Detect which cell encompasses the target text, then output its [x, y] center coordinate. 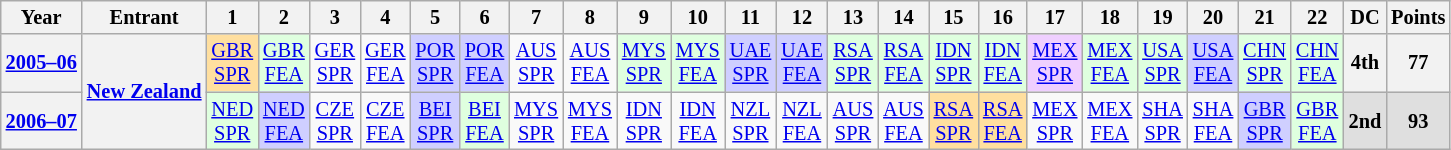
NZLSPR [751, 121]
13 [853, 17]
17 [1054, 17]
USAFEA [1213, 63]
PORFEA [484, 63]
GERFEA [385, 63]
16 [1002, 17]
BEIFEA [484, 121]
NZLFEA [802, 121]
DC [1366, 17]
93 [1418, 121]
CZESPR [335, 121]
BEISPR [434, 121]
5 [434, 17]
2005–06 [42, 63]
11 [751, 17]
7 [536, 17]
2nd [1366, 121]
NEDFEA [284, 121]
UAESPR [751, 63]
4 [385, 17]
NEDSPR [232, 121]
2 [284, 17]
UAEFEA [802, 63]
GERSPR [335, 63]
3 [335, 17]
20 [1213, 17]
14 [903, 17]
6 [484, 17]
8 [590, 17]
9 [644, 17]
77 [1418, 63]
CZEFEA [385, 121]
CHNSPR [1264, 63]
Entrant [144, 17]
2006–07 [42, 121]
12 [802, 17]
4th [1366, 63]
Points [1418, 17]
19 [1162, 17]
PORSPR [434, 63]
1 [232, 17]
18 [1110, 17]
SHAFEA [1213, 121]
Year [42, 17]
USASPR [1162, 63]
10 [698, 17]
15 [954, 17]
21 [1264, 17]
SHASPR [1162, 121]
CHNFEA [1318, 63]
New Zealand [144, 92]
22 [1318, 17]
